For the text-containing cell, return its midpoint in [X, Y] coordinate format. 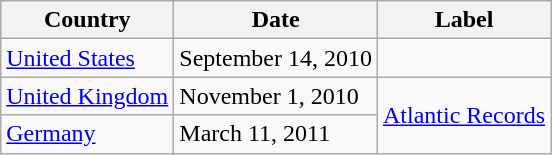
November 1, 2010 [276, 96]
March 11, 2011 [276, 134]
Country [88, 20]
United States [88, 58]
Atlantic Records [464, 115]
September 14, 2010 [276, 58]
Germany [88, 134]
Label [464, 20]
United Kingdom [88, 96]
Date [276, 20]
